Identify which cell holds the provided text, then report its [x, y] central coordinate. 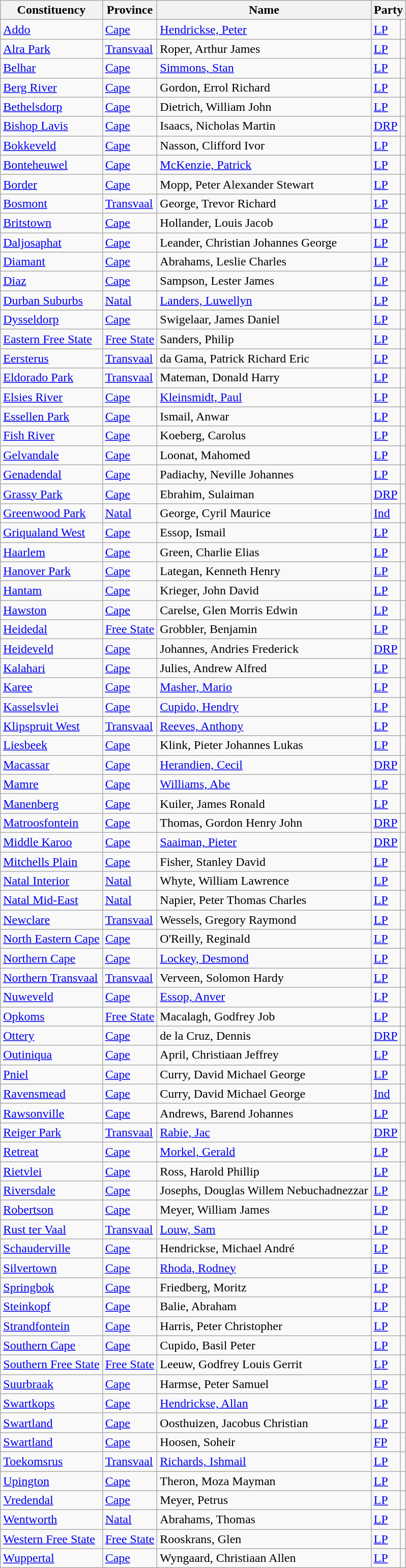
Macalagh, Godfrey Job [264, 1016]
Hendrickse, Peter [264, 29]
Hanover Park [51, 571]
Swartkops [51, 1403]
Meyer, William James [264, 1210]
Kleinsmidt, Paul [264, 397]
Carelse, Glen Morris Edwin [264, 610]
Green, Charlie Elias [264, 552]
Bonteheuwel [51, 165]
Haarlem [51, 552]
Nuweveld [51, 997]
Swigelaar, James Daniel [264, 320]
Strandfontein [51, 1326]
Fish River [51, 436]
Gordon, Errol Richard [264, 87]
Bethelsdorp [51, 107]
Hollander, Louis Jacob [264, 223]
Pniel [51, 1074]
Krieger, John David [264, 591]
Padiachy, Neville Johannes [264, 474]
Belhar [51, 68]
Oosthuizen, Jacobus Christian [264, 1423]
Ottery [51, 1036]
Reeves, Anthony [264, 726]
Griqualand West [51, 532]
Loonat, Mahomed [264, 455]
Dietrich, William John [264, 107]
Toekomsrus [51, 1461]
Leander, Christian Johannes George [264, 243]
Northern Cape [51, 958]
Friedberg, Moritz [264, 1287]
Leeuw, Godfrey Louis Gerrit [264, 1365]
Julies, Andrew Alfred [264, 668]
Vredendal [51, 1500]
Rooskrans, Glen [264, 1539]
Opkoms [51, 1016]
Upington [51, 1481]
Balie, Abraham [264, 1307]
Border [51, 184]
Kuiler, James Ronald [264, 803]
Addo [51, 29]
Johannes, Andries Frederick [264, 649]
Southern Cape [51, 1345]
Newclare [51, 920]
Manenberg [51, 803]
Silvertown [51, 1268]
Party [389, 10]
Liesbeek [51, 745]
April, Christiaan Jeffrey [264, 1055]
FP [386, 1442]
Middle Karoo [51, 842]
Wuppertal [51, 1558]
Morkel, Gerald [264, 1152]
Abrahams, Leslie Charles [264, 262]
Landers, Luwellyn [264, 300]
Roper, Arthur James [264, 49]
Berg River [51, 87]
Nasson, Clifford Ivor [264, 145]
Bokkeveld [51, 145]
Josephs, Douglas Willem Nebuchadnezzar [264, 1191]
Lategan, Kenneth Henry [264, 571]
North Eastern Cape [51, 939]
Hawston [51, 610]
George, Cyril Maurice [264, 513]
Essop, Ismail [264, 532]
Eldorado Park [51, 378]
Elsies River [51, 397]
Rietvlei [51, 1171]
Durban Suburbs [51, 300]
Natal Interior [51, 881]
Kalahari [51, 668]
Springbok [51, 1287]
Province [130, 10]
Rhoda, Rodney [264, 1268]
Sampson, Lester James [264, 281]
Rabie, Jac [264, 1132]
Lockey, Desmond [264, 958]
Heideveld [51, 649]
Northern Transvaal [51, 978]
Name [264, 10]
Rawsonville [51, 1113]
Napier, Peter Thomas Charles [264, 900]
Hendrickse, Michael André [264, 1249]
Ross, Harold Phillip [264, 1171]
Isaacs, Nicholas Martin [264, 126]
Southern Free State [51, 1365]
Meyer, Petrus [264, 1500]
da Gama, Patrick Richard Eric [264, 358]
Richards, Ishmail [264, 1461]
Heidedal [51, 629]
Sanders, Philip [264, 339]
Steinkopf [51, 1307]
Williams, Abe [264, 784]
Ravensmead [51, 1094]
Whyte, William Lawrence [264, 881]
Andrews, Barend Johannes [264, 1113]
Hantam [51, 591]
Outiniqua [51, 1055]
Saaiman, Pieter [264, 842]
Hoosen, Soheir [264, 1442]
Bishop Lavis [51, 126]
Constituency [51, 10]
Greenwood Park [51, 513]
Rust ter Vaal [51, 1229]
Cupido, Basil Peter [264, 1345]
Abrahams, Thomas [264, 1520]
Britstown [51, 223]
Eastern Free State [51, 339]
Dysseldorp [51, 320]
Natal Mid-East [51, 900]
Masher, Mario [264, 687]
McKenzie, Patrick [264, 165]
Klink, Pieter Johannes Lukas [264, 745]
Bosmont [51, 203]
Reiger Park [51, 1132]
Wyngaard, Christiaan Allen [264, 1558]
Koeberg, Carolus [264, 436]
Matroosfontein [51, 823]
Verveen, Solomon Hardy [264, 978]
Schauderville [51, 1249]
O'Reilly, Reginald [264, 939]
Louw, Sam [264, 1229]
Herandien, Cecil [264, 765]
Retreat [51, 1152]
Diamant [51, 262]
Mitchells Plain [51, 862]
Robertson [51, 1210]
Fisher, Stanley David [264, 862]
Mateman, Donald Harry [264, 378]
Grobbler, Benjamin [264, 629]
Eersterus [51, 358]
Essop, Anver [264, 997]
Riversdale [51, 1191]
Ismail, Anwar [264, 416]
Cupido, Hendry [264, 707]
Klipspruit West [51, 726]
Harmse, Peter Samuel [264, 1384]
Western Free State [51, 1539]
Alra Park [51, 49]
Kasselsvlei [51, 707]
Ebrahim, Sulaiman [264, 494]
Wessels, Gregory Raymond [264, 920]
Simmons, Stan [264, 68]
Mopp, Peter Alexander Stewart [264, 184]
Thomas, Gordon Henry John [264, 823]
Wentworth [51, 1520]
Daljosaphat [51, 243]
Essellen Park [51, 416]
Hendrickse, Allan [264, 1403]
Grassy Park [51, 494]
de la Cruz, Dennis [264, 1036]
Harris, Peter Christopher [264, 1326]
Macassar [51, 765]
Genadendal [51, 474]
Diaz [51, 281]
Suurbraak [51, 1384]
Theron, Moza Mayman [264, 1481]
Gelvandale [51, 455]
Mamre [51, 784]
George, Trevor Richard [264, 203]
Karee [51, 687]
